Determine the (X, Y) coordinate at the center of the cell enclosing the given text.  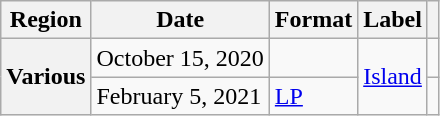
Format (313, 20)
Date (180, 20)
February 5, 2021 (180, 96)
October 15, 2020 (180, 58)
Island (393, 77)
Label (393, 20)
Region (46, 20)
Various (46, 77)
LP (313, 96)
